Provide the (x, y) coordinate of the cell's center where the given text is located.  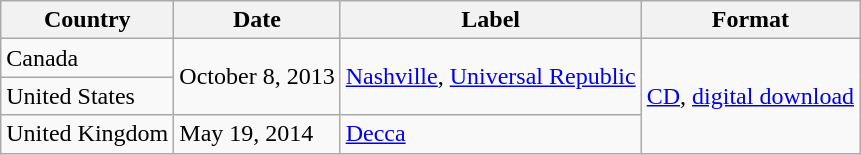
United Kingdom (88, 134)
October 8, 2013 (257, 77)
Label (490, 20)
Nashville, Universal Republic (490, 77)
CD, digital download (750, 96)
Date (257, 20)
Decca (490, 134)
Canada (88, 58)
Country (88, 20)
Format (750, 20)
May 19, 2014 (257, 134)
United States (88, 96)
